Pinpoint the cell where the given text exists, returning its [X, Y] midpoint coordinate. 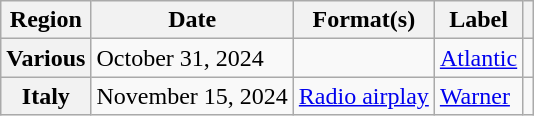
Various [46, 58]
Region [46, 20]
Label [478, 20]
Format(s) [364, 20]
Date [192, 20]
Atlantic [478, 58]
October 31, 2024 [192, 58]
Radio airplay [364, 96]
Italy [46, 96]
Warner [478, 96]
November 15, 2024 [192, 96]
